Detect which cell encompasses the target text, then output its (x, y) center coordinate. 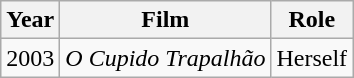
O Cupido Trapalhão (166, 58)
2003 (30, 58)
Year (30, 20)
Herself (312, 58)
Role (312, 20)
Film (166, 20)
